Output the [x, y] coordinate of the center of the cell containing the given text.  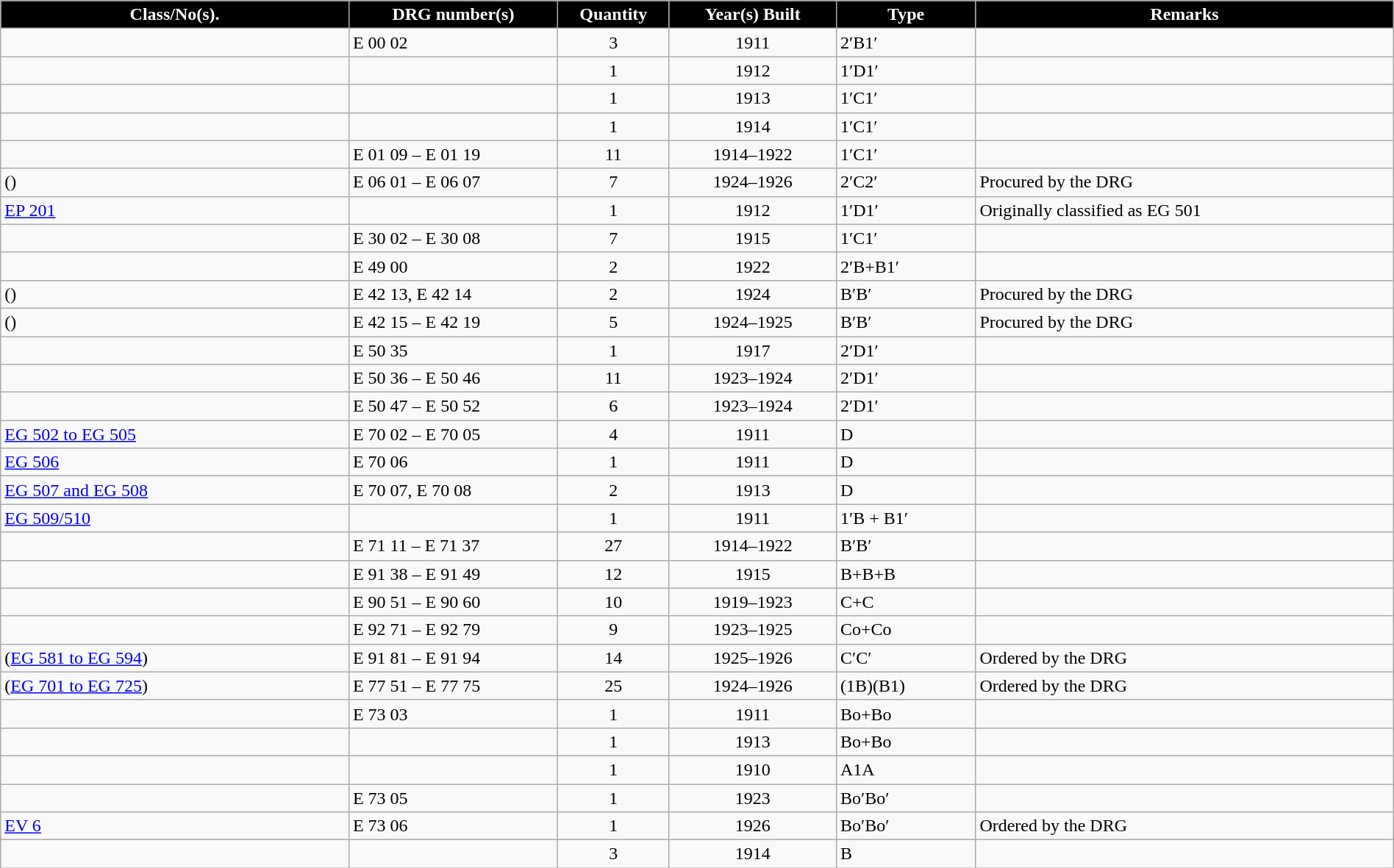
1926 [753, 826]
E 73 06 [453, 826]
E 70 07, E 70 08 [453, 490]
A1A [906, 770]
14 [614, 658]
1924 [753, 294]
27 [614, 546]
Remarks [1184, 15]
C+C [906, 602]
1923 [753, 797]
(EG 581 to EG 594) [175, 658]
12 [614, 574]
Originally classified as EG 501 [1184, 210]
1924–1925 [753, 322]
E 92 71 – E 92 79 [453, 630]
E 50 35 [453, 351]
E 73 03 [453, 714]
1919–1923 [753, 602]
Type [906, 15]
E 42 13, E 42 14 [453, 294]
1925–1926 [753, 658]
B+B+B [906, 574]
(EG 701 to EG 725) [175, 686]
(1B)(B1) [906, 686]
Co+Co [906, 630]
2′B1′ [906, 43]
4 [614, 434]
10 [614, 602]
E 71 11 – E 71 37 [453, 546]
1922 [753, 266]
1923–1925 [753, 630]
EG 509/510 [175, 518]
E 73 05 [453, 797]
6 [614, 406]
EG 502 to EG 505 [175, 434]
25 [614, 686]
9 [614, 630]
EP 201 [175, 210]
2′B+B1′ [906, 266]
E 70 06 [453, 462]
1′B + B1′ [906, 518]
5 [614, 322]
E 01 09 – E 01 19 [453, 154]
Class/No(s). [175, 15]
E 50 47 – E 50 52 [453, 406]
E 49 00 [453, 266]
DRG number(s) [453, 15]
Quantity [614, 15]
1917 [753, 351]
E 90 51 – E 90 60 [453, 602]
E 91 38 – E 91 49 [453, 574]
B [906, 854]
EG 506 [175, 462]
C′C′ [906, 658]
EV 6 [175, 826]
1910 [753, 770]
E 30 02 – E 30 08 [453, 238]
E 42 15 – E 42 19 [453, 322]
2′C2′ [906, 182]
E 77 51 – E 77 75 [453, 686]
E 91 81 – E 91 94 [453, 658]
Year(s) Built [753, 15]
E 06 01 – E 06 07 [453, 182]
E 70 02 – E 70 05 [453, 434]
E 00 02 [453, 43]
E 50 36 – E 50 46 [453, 379]
EG 507 and EG 508 [175, 490]
